Scan for the cell matching the given text and deliver its (x, y) coordinate at center. 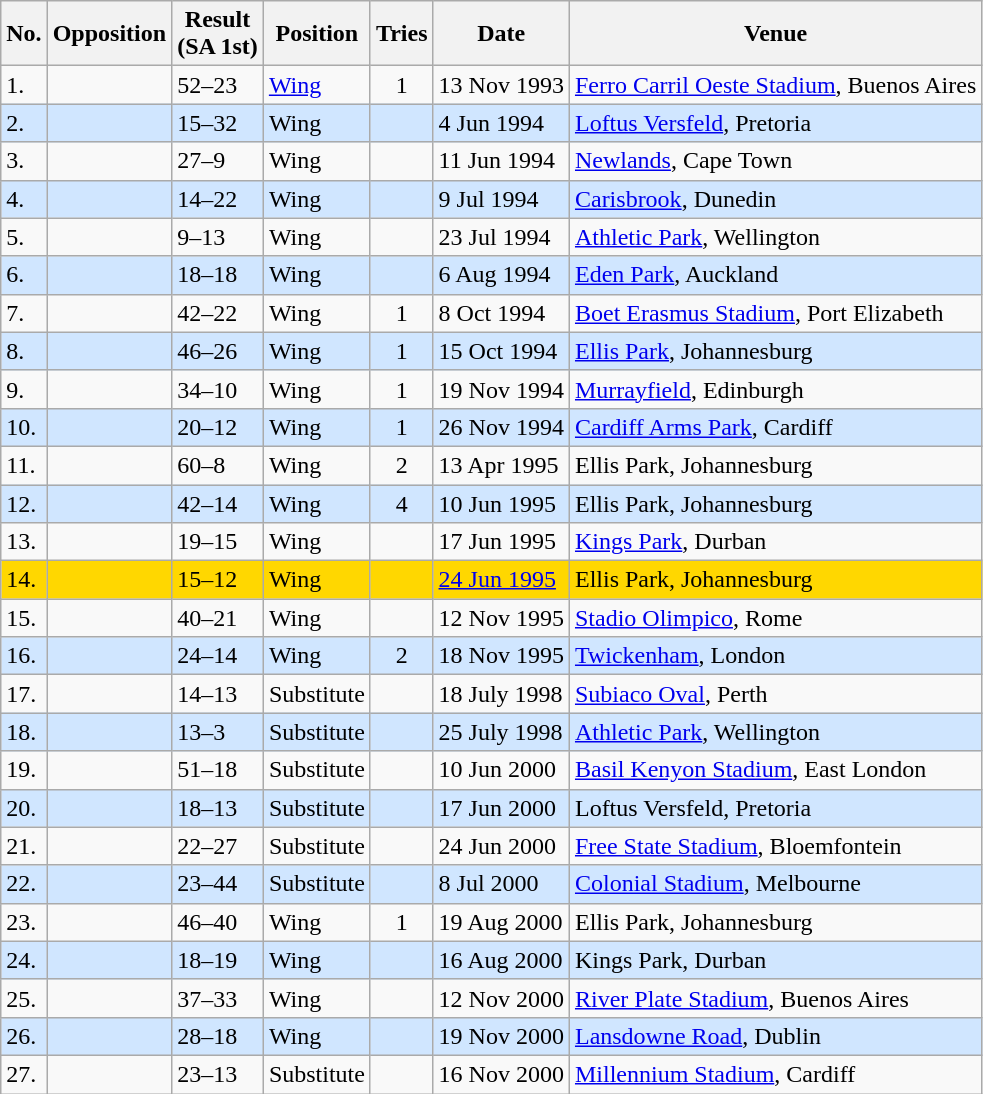
14. (24, 580)
Venue (775, 34)
17 Jun 1995 (501, 542)
20–12 (218, 427)
60–8 (218, 465)
40–21 (218, 618)
Opposition (109, 34)
22. (24, 884)
Subiaco Oval, Perth (775, 694)
Tries (402, 34)
25 July 1998 (501, 732)
46–40 (218, 922)
18 Nov 1995 (501, 656)
12 Nov 1995 (501, 618)
13. (24, 542)
15 Oct 1994 (501, 351)
23–13 (218, 1074)
19–15 (218, 542)
52–23 (218, 85)
23–44 (218, 884)
11. (24, 465)
19. (24, 770)
Carisbrook, Dunedin (775, 199)
9. (24, 389)
24 Jun 1995 (501, 580)
Stadio Olimpico, Rome (775, 618)
Lansdowne Road, Dublin (775, 1036)
13–3 (218, 732)
26. (24, 1036)
15. (24, 618)
10 Jun 2000 (501, 770)
14–22 (218, 199)
4 (402, 503)
19 Aug 2000 (501, 922)
16. (24, 656)
2. (24, 123)
Cardiff Arms Park, Cardiff (775, 427)
8 Oct 1994 (501, 313)
25. (24, 998)
Colonial Stadium, Melbourne (775, 884)
4 Jun 1994 (501, 123)
16 Aug 2000 (501, 960)
8 Jul 2000 (501, 884)
27–9 (218, 161)
37–33 (218, 998)
10 Jun 1995 (501, 503)
5. (24, 237)
11 Jun 1994 (501, 161)
Position (316, 34)
24–14 (218, 656)
Ferro Carril Oeste Stadium, Buenos Aires (775, 85)
3. (24, 161)
1. (24, 85)
Millennium Stadium, Cardiff (775, 1074)
9 Jul 1994 (501, 199)
7. (24, 313)
18–19 (218, 960)
42–22 (218, 313)
27. (24, 1074)
46–26 (218, 351)
18 July 1998 (501, 694)
51–18 (218, 770)
Eden Park, Auckland (775, 275)
Boet Erasmus Stadium, Port Elizabeth (775, 313)
18. (24, 732)
Result(SA 1st) (218, 34)
19 Nov 1994 (501, 389)
8. (24, 351)
24 Jun 2000 (501, 846)
12. (24, 503)
23. (24, 922)
Murrayfield, Edinburgh (775, 389)
Twickenham, London (775, 656)
15–12 (218, 580)
13 Apr 1995 (501, 465)
Free State Stadium, Bloemfontein (775, 846)
16 Nov 2000 (501, 1074)
6 Aug 1994 (501, 275)
No. (24, 34)
15–32 (218, 123)
4. (24, 199)
26 Nov 1994 (501, 427)
13 Nov 1993 (501, 85)
34–10 (218, 389)
20. (24, 808)
18–13 (218, 808)
24. (24, 960)
10. (24, 427)
17 Jun 2000 (501, 808)
21. (24, 846)
Newlands, Cape Town (775, 161)
42–14 (218, 503)
17. (24, 694)
28–18 (218, 1036)
Basil Kenyon Stadium, East London (775, 770)
19 Nov 2000 (501, 1036)
22–27 (218, 846)
14–13 (218, 694)
23 Jul 1994 (501, 237)
18–18 (218, 275)
River Plate Stadium, Buenos Aires (775, 998)
Date (501, 34)
6. (24, 275)
9–13 (218, 237)
12 Nov 2000 (501, 998)
